For the text-containing cell, return its midpoint in [x, y] coordinate format. 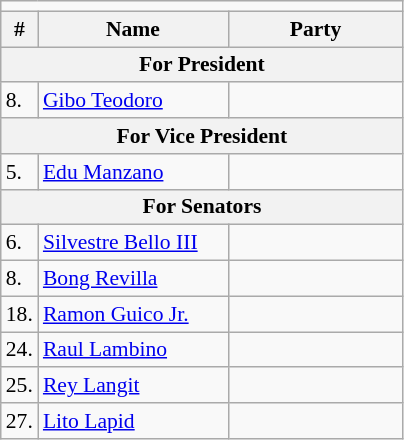
Silvestre Bello III [133, 243]
Gibo Teodoro [133, 101]
Lito Lapid [133, 421]
# [20, 29]
Edu Manzano [133, 172]
Ramon Guico Jr. [133, 314]
For Vice President [202, 136]
Party [316, 29]
18. [20, 314]
27. [20, 421]
24. [20, 350]
6. [20, 243]
Rey Langit [133, 386]
For President [202, 65]
25. [20, 386]
Name [133, 29]
For Senators [202, 207]
Bong Revilla [133, 279]
Raul Lambino [133, 350]
5. [20, 172]
